Find where the given text appears and provide that cell's center as [X, Y] coordinate. 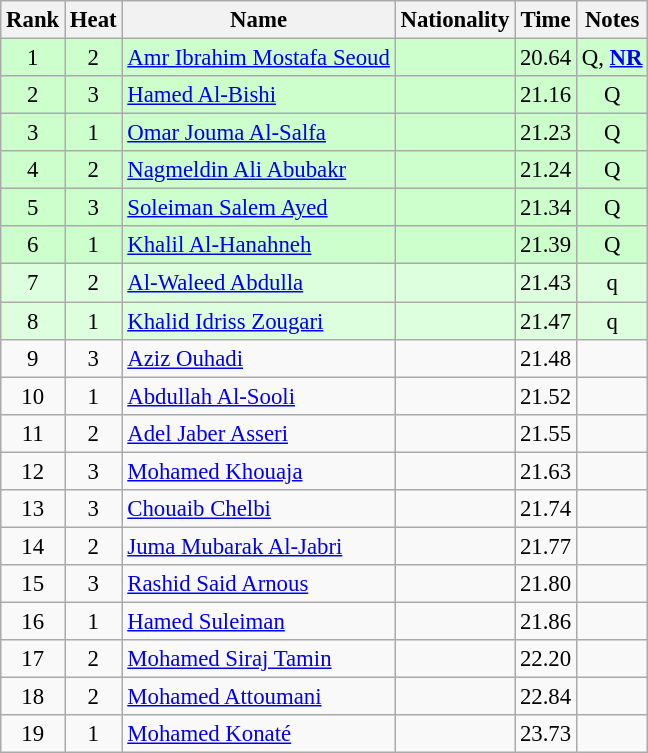
5 [33, 208]
21.43 [546, 283]
Heat [94, 20]
Time [546, 20]
21.77 [546, 546]
20.64 [546, 58]
19 [33, 734]
Khalid Idriss Zougari [258, 321]
21.16 [546, 95]
21.63 [546, 471]
Mohamed Siraj Tamin [258, 659]
22.84 [546, 697]
21.52 [546, 396]
Omar Jouma Al-Salfa [258, 133]
21.47 [546, 321]
7 [33, 283]
13 [33, 509]
Amr Ibrahim Mostafa Seoud [258, 58]
18 [33, 697]
Mohamed Konaté [258, 734]
Mohamed Khouaja [258, 471]
9 [33, 358]
Adel Jaber Asseri [258, 433]
Al-Waleed Abdulla [258, 283]
Q, NR [612, 58]
16 [33, 621]
21.39 [546, 245]
Nagmeldin Ali Abubakr [258, 170]
8 [33, 321]
Abdullah Al-Sooli [258, 396]
21.34 [546, 208]
6 [33, 245]
Hamed Suleiman [258, 621]
Rashid Said Arnous [258, 584]
21.86 [546, 621]
15 [33, 584]
Rank [33, 20]
22.20 [546, 659]
10 [33, 396]
17 [33, 659]
4 [33, 170]
21.23 [546, 133]
14 [33, 546]
21.80 [546, 584]
Aziz Ouhadi [258, 358]
Nationality [454, 20]
12 [33, 471]
21.55 [546, 433]
Chouaib Chelbi [258, 509]
Khalil Al-Hanahneh [258, 245]
Juma Mubarak Al-Jabri [258, 546]
23.73 [546, 734]
21.74 [546, 509]
Hamed Al-Bishi [258, 95]
11 [33, 433]
Soleiman Salem Ayed [258, 208]
21.24 [546, 170]
Notes [612, 20]
Name [258, 20]
21.48 [546, 358]
Mohamed Attoumani [258, 697]
